Return the (X, Y) coordinate for the center point of the cell that contains the specified text.  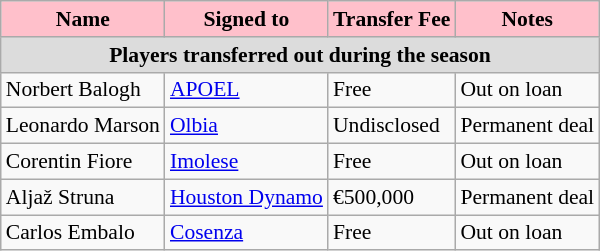
Imolese (246, 162)
Signed to (246, 19)
Undisclosed (392, 126)
Transfer Fee (392, 19)
€500,000 (392, 197)
Cosenza (246, 233)
Leonardo Marson (83, 126)
Carlos Embalo (83, 233)
Corentin Fiore (83, 162)
Houston Dynamo (246, 197)
Norbert Balogh (83, 90)
Olbia (246, 126)
Notes (527, 19)
Aljaž Struna (83, 197)
Players transferred out during the season (300, 55)
APOEL (246, 90)
Name (83, 19)
